Pinpoint the cell where the given text exists, returning its [x, y] midpoint coordinate. 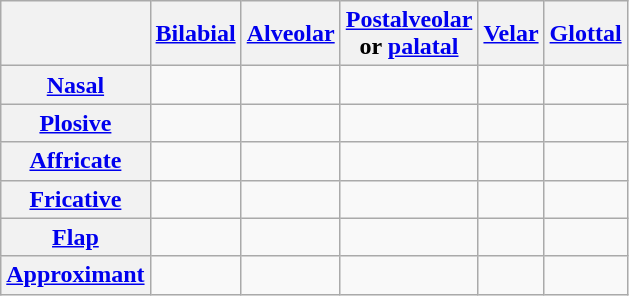
Velar [511, 34]
Glottal [586, 34]
Fricative [76, 199]
Flap [76, 237]
Nasal [76, 85]
Alveolar [290, 34]
Postalveolaror palatal [409, 34]
Approximant [76, 275]
Bilabial [196, 34]
Affricate [76, 161]
Plosive [76, 123]
